From the cell containing the given text, extract its center point as (X, Y) coordinate. 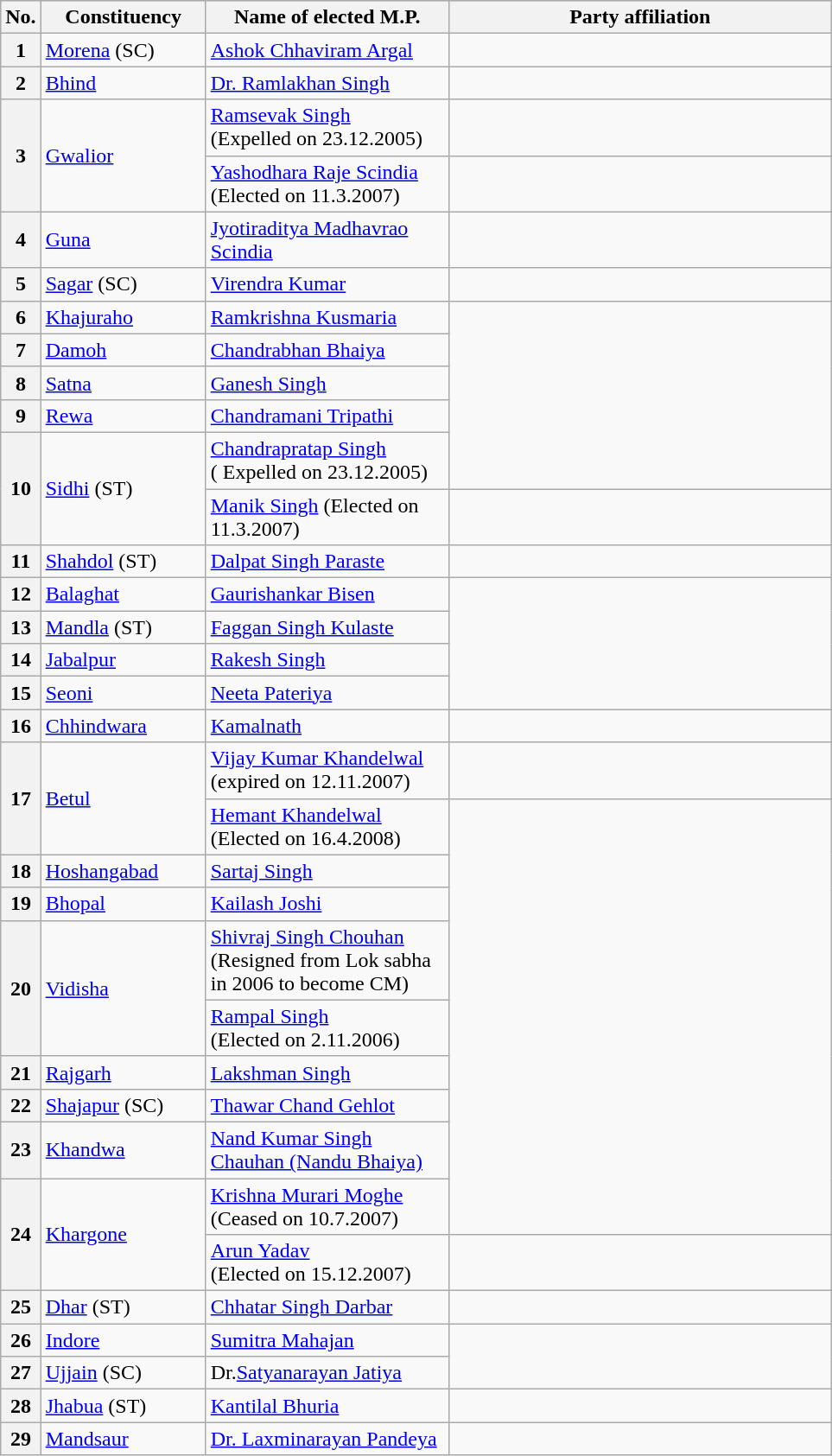
Krishna Murari Moghe(Ceased on 10.7.2007) (327, 1206)
Seoni (123, 693)
Ramsevak Singh(Expelled on 23.12.2005) (327, 128)
23 (21, 1149)
Sidhi (ST) (123, 488)
Sartaj Singh (327, 871)
Dr.Satyanarayan Jatiya (327, 1373)
Ashok Chhaviram Argal (327, 50)
27 (21, 1373)
28 (21, 1406)
8 (21, 383)
16 (21, 726)
18 (21, 871)
19 (21, 904)
No. (21, 17)
Sumitra Mahajan (327, 1340)
Chhatar Singh Darbar (327, 1307)
Ujjain (SC) (123, 1373)
4 (21, 240)
Jyotiraditya Madhavrao Scindia (327, 240)
Khargone (123, 1235)
13 (21, 627)
Manik Singh (Elected on 11.3.2007) (327, 517)
9 (21, 416)
22 (21, 1105)
Kailash Joshi (327, 904)
Vidisha (123, 989)
Thawar Chand Gehlot (327, 1105)
26 (21, 1340)
Chandrapratap Singh( Expelled on 23.12.2005) (327, 460)
7 (21, 350)
Morena (SC) (123, 50)
10 (21, 488)
Hoshangabad (123, 871)
Shahdol (ST) (123, 562)
Dalpat Singh Paraste (327, 562)
Kamalnath (327, 726)
Rakesh Singh (327, 660)
Constituency (123, 17)
Lakshman Singh (327, 1072)
Gwalior (123, 156)
Guna (123, 240)
Indore (123, 1340)
21 (21, 1072)
Bhind (123, 83)
6 (21, 317)
Khandwa (123, 1149)
Virendra Kumar (327, 284)
Rewa (123, 416)
Ganesh Singh (327, 383)
Jabalpur (123, 660)
Yashodhara Raje Scindia (Elected on 11.3.2007) (327, 183)
Damoh (123, 350)
17 (21, 798)
Jhabua (ST) (123, 1406)
Sagar (SC) (123, 284)
Betul (123, 798)
Bhopal (123, 904)
Mandla (ST) (123, 627)
24 (21, 1235)
Gaurishankar Bisen (327, 594)
Dr. Laxminarayan Pandeya (327, 1439)
Nand Kumar Singh Chauhan (Nandu Bhaiya) (327, 1149)
Dr. Ramlakhan Singh (327, 83)
Ramkrishna Kusmaria (327, 317)
Dhar (ST) (123, 1307)
Shajapur (SC) (123, 1105)
Rampal Singh(Elected on 2.11.2006) (327, 1028)
Neeta Pateriya (327, 693)
20 (21, 989)
Shivraj Singh Chouhan(Resigned from Lok sabha in 2006 to become CM) (327, 960)
Hemant Khandelwal (Elected on 16.4.2008) (327, 826)
Vijay Kumar Khandelwal (expired on 12.11.2007) (327, 771)
Chandramani Tripathi (327, 416)
15 (21, 693)
Chandrabhan Bhaiya (327, 350)
5 (21, 284)
Faggan Singh Kulaste (327, 627)
Rajgarh (123, 1072)
Balaghat (123, 594)
25 (21, 1307)
Khajuraho (123, 317)
1 (21, 50)
Arun Yadav(Elected on 15.12.2007) (327, 1263)
2 (21, 83)
29 (21, 1439)
12 (21, 594)
11 (21, 562)
14 (21, 660)
Party affiliation (639, 17)
Name of elected M.P. (327, 17)
Kantilal Bhuria (327, 1406)
Chhindwara (123, 726)
Mandsaur (123, 1439)
Satna (123, 383)
3 (21, 156)
